Identify which cell holds the provided text, then report its (X, Y) central coordinate. 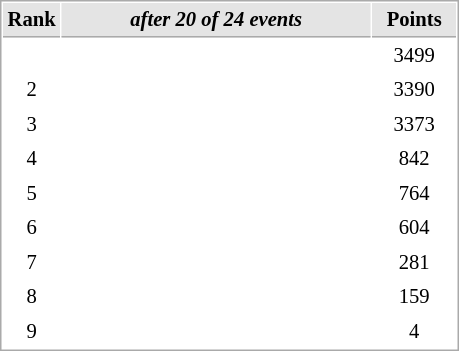
2 (32, 90)
5 (32, 194)
8 (32, 296)
3499 (414, 56)
3373 (414, 124)
9 (32, 332)
6 (32, 228)
281 (414, 262)
7 (32, 262)
Points (414, 20)
after 20 of 24 events (216, 20)
Rank (32, 20)
764 (414, 194)
3 (32, 124)
159 (414, 296)
842 (414, 158)
3390 (414, 90)
604 (414, 228)
